Capture the cell that displays the provided text and extract its (x, y) central coordinate. 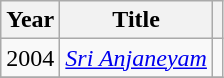
2004 (30, 58)
Title (136, 20)
Year (30, 20)
Sri Anjaneyam (136, 58)
